Detect which cell encompasses the target text, then output its (X, Y) center coordinate. 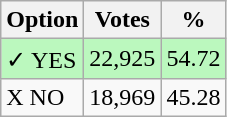
45.28 (194, 97)
% (194, 20)
X NO (42, 97)
18,969 (122, 97)
Votes (122, 20)
22,925 (122, 59)
✓ YES (42, 59)
54.72 (194, 59)
Option (42, 20)
